Search for the cell housing the specified text and yield its (X, Y) center coordinate. 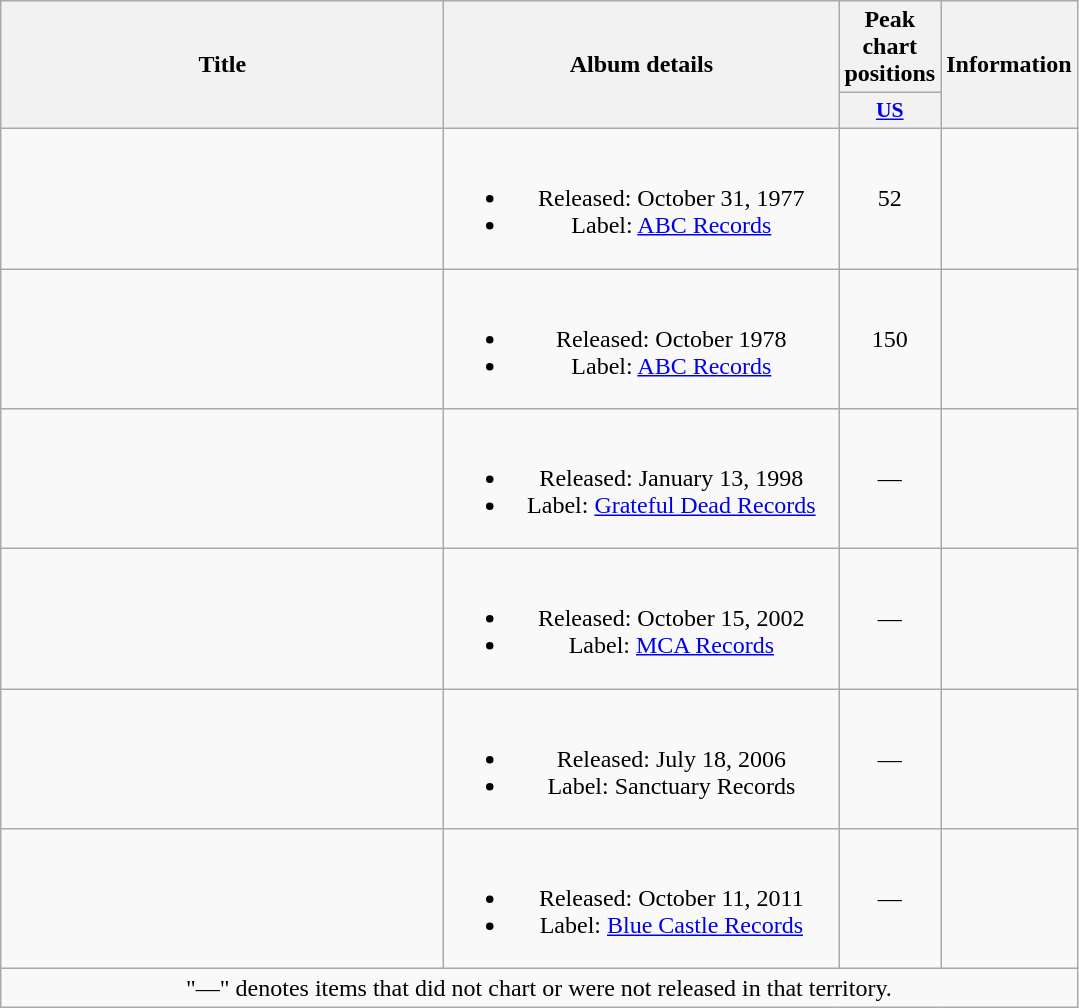
Released: October 15, 2002Label: MCA Records (642, 619)
Released: October 1978Label: ABC Records (642, 338)
Album details (642, 65)
Title (222, 65)
150 (890, 338)
Peak chart positions (890, 47)
US (890, 111)
52 (890, 198)
Released: October 31, 1977Label: ABC Records (642, 198)
Information (1009, 65)
"—" denotes items that did not chart or were not released in that territory. (539, 988)
Released: January 13, 1998Label: Grateful Dead Records (642, 479)
Released: October 11, 2011Label: Blue Castle Records (642, 899)
Released: July 18, 2006Label: Sanctuary Records (642, 759)
